From the cell containing the given text, extract its center point as [X, Y] coordinate. 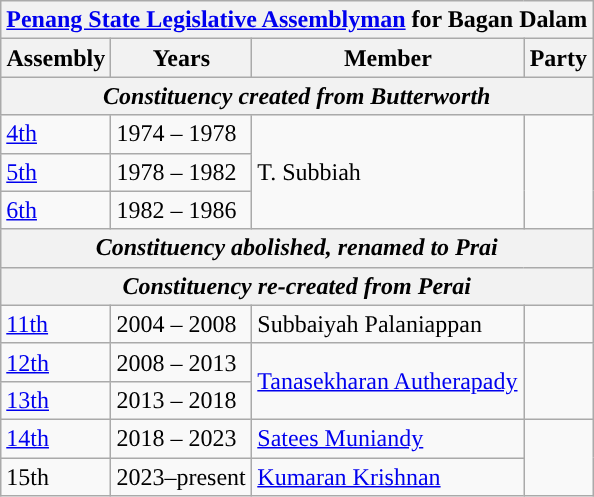
5th [56, 172]
T. Subbiah [388, 172]
1978 – 1982 [182, 172]
2013 – 2018 [182, 400]
2008 – 2013 [182, 362]
2023–present [182, 477]
Constituency created from Butterworth [297, 96]
11th [56, 324]
Kumaran Krishnan [388, 477]
Member [388, 58]
1974 – 1978 [182, 134]
Subbaiyah Palaniappan [388, 324]
15th [56, 477]
4th [56, 134]
12th [56, 362]
Assembly [56, 58]
Party [558, 58]
Constituency abolished, renamed to Prai [297, 248]
2018 – 2023 [182, 438]
Tanasekharan Autherapady [388, 381]
2004 – 2008 [182, 324]
14th [56, 438]
6th [56, 210]
Constituency re-created from Perai [297, 286]
Years [182, 58]
13th [56, 400]
Penang State Legislative Assemblyman for Bagan Dalam [297, 20]
Satees Muniandy [388, 438]
1982 – 1986 [182, 210]
